Return the [x, y] coordinate for the center point of the cell that contains the specified text.  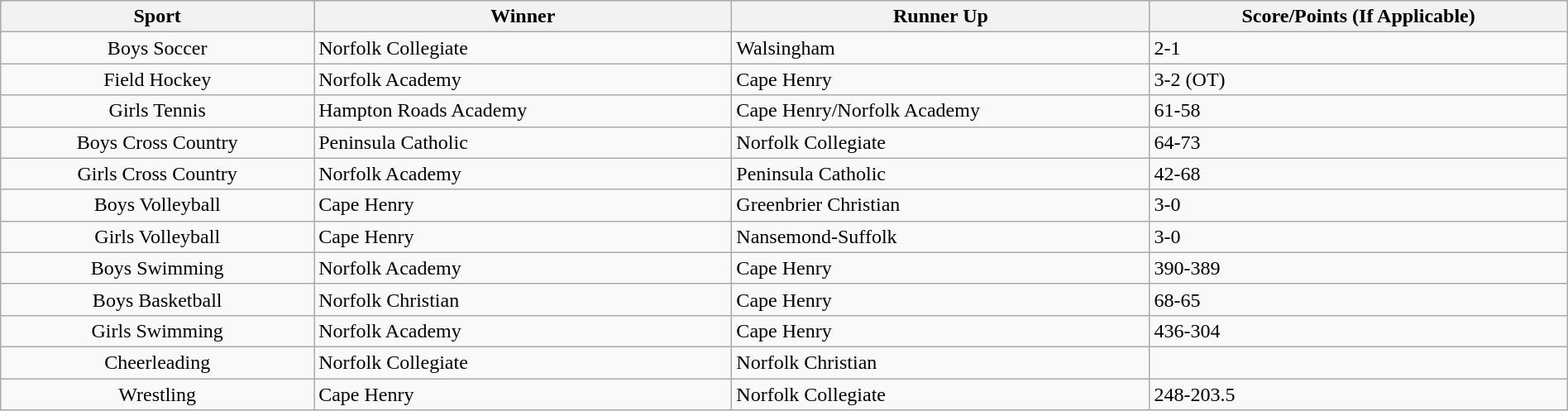
Greenbrier Christian [941, 205]
Field Hockey [157, 79]
Boys Cross Country [157, 142]
Girls Volleyball [157, 237]
Girls Cross Country [157, 174]
Boys Basketball [157, 299]
Wrestling [157, 394]
Walsingham [941, 48]
Nansemond-Suffolk [941, 237]
436-304 [1358, 331]
Winner [523, 17]
Hampton Roads Academy [523, 111]
68-65 [1358, 299]
Boys Swimming [157, 268]
Runner Up [941, 17]
Cheerleading [157, 362]
248-203.5 [1358, 394]
Cape Henry/Norfolk Academy [941, 111]
3-2 (OT) [1358, 79]
64-73 [1358, 142]
Girls Swimming [157, 331]
42-68 [1358, 174]
61-58 [1358, 111]
390-389 [1358, 268]
Boys Volleyball [157, 205]
Girls Tennis [157, 111]
2-1 [1358, 48]
Score/Points (If Applicable) [1358, 17]
Boys Soccer [157, 48]
Sport [157, 17]
